For the text-containing cell, return its midpoint in [X, Y] coordinate format. 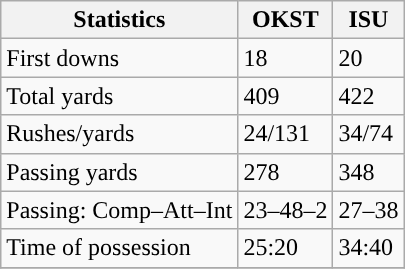
422 [368, 96]
Statistics [120, 20]
27–38 [368, 210]
First downs [120, 58]
24/131 [286, 134]
Time of possession [120, 248]
409 [286, 96]
Passing: Comp–Att–Int [120, 210]
18 [286, 58]
23–48–2 [286, 210]
Rushes/yards [120, 134]
278 [286, 172]
34/74 [368, 134]
OKST [286, 20]
34:40 [368, 248]
348 [368, 172]
20 [368, 58]
Total yards [120, 96]
ISU [368, 20]
Passing yards [120, 172]
25:20 [286, 248]
